Return the [x, y] coordinate for the center point of the cell that contains the specified text.  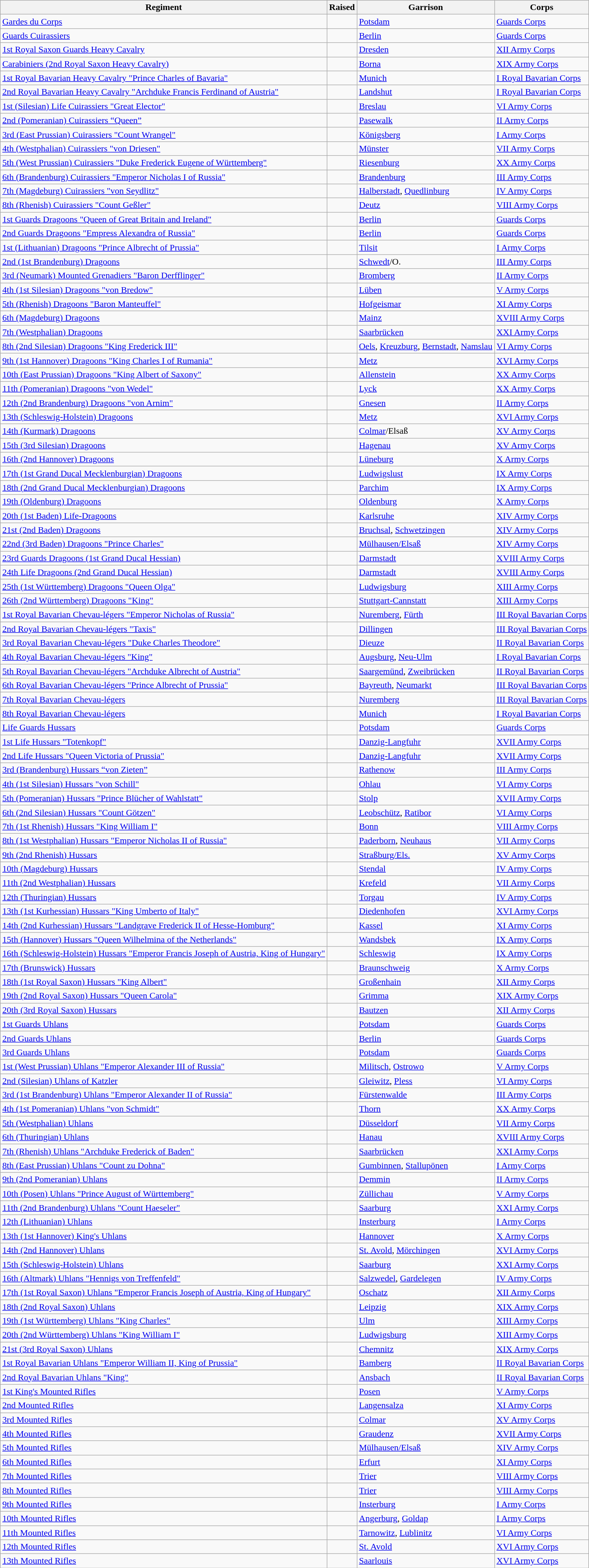
8th Royal Bavarian Chevau-légers [164, 714]
1st Royal Saxon Guards Heavy Cavalry [164, 50]
12th (Lithuanian) Uhlans [164, 1222]
Saargemünd, Zweibrücken [426, 671]
7th Mounted Rifles [164, 1476]
Lyck [426, 388]
4th (1st Silesian) Dragoons "von Bredow" [164, 290]
1st (Lithuanian) Dragoons "Prince Albrecht of Prussia" [164, 247]
Pasewalk [426, 120]
1st Royal Bavarian Uhlans "Emperor William II, King of Prussia" [164, 1363]
4th (1st Silesian) Hussars "von Schill" [164, 784]
Colmar [426, 1420]
21st (2nd Baden) Dragoons [164, 530]
4th Mounted Rifles [164, 1434]
Leobschütz, Ratibor [426, 812]
9th (2nd Pomeranian) Uhlans [164, 1180]
11th (Pomeranian) Dragoons "von Wedel" [164, 388]
5th Mounted Rifles [164, 1448]
10th (Magdeburg) Hussars [164, 869]
Erfurt [426, 1462]
Gleiwitz, Pless [426, 1081]
Mainz [426, 318]
Carabiniers (2nd Royal Saxon Heavy Cavalry) [164, 64]
Ulm [426, 1321]
Halberstadt, Quedlinburg [426, 191]
2nd Life Hussars "Queen Victoria of Prussia" [164, 756]
12th (Thuringian) Hussars [164, 897]
20th (2nd Württemberg) Uhlans "King William I" [164, 1335]
Angerburg, Goldap [426, 1518]
Krefeld [426, 883]
7th (1st Rhenish) Hussars "King William I" [164, 826]
Oldenburg [426, 502]
2nd Guards Dragoons "Empress Alexandra of Russia" [164, 233]
8th Mounted Rifles [164, 1490]
Regiment [164, 7]
Oels, Kreuzburg, Bernstadt, Namslau [426, 346]
Chemnitz [426, 1349]
Düsseldorf [426, 1123]
Hannover [426, 1236]
19th (2nd Royal Saxon) Hussars "Queen Carola" [164, 996]
5th (West Prussian) Cuirassiers "Duke Frederick Eugene of Württemberg" [164, 163]
Borna [426, 64]
2nd (Silesian) Uhlans of Katzler [164, 1081]
Großenhain [426, 982]
11th (2nd Brandenburg) Uhlans "Count Haeseler" [164, 1208]
Dieuze [426, 643]
4th (Westphalian) Cuirassiers "von Driesen" [164, 148]
St. Avold [426, 1547]
15th (Schleswig-Holstein) Uhlans [164, 1264]
6th (Magdeburg) Dragoons [164, 318]
6th Mounted Rifles [164, 1462]
Fürstenwalde [426, 1095]
6th (Thuringian) Uhlans [164, 1137]
Oschatz [426, 1292]
24th Life Dragoons (2nd Grand Ducal Hessian) [164, 572]
17th (1st Royal Saxon) Uhlans "Emperor Francis Joseph of Austria, King of Hungary" [164, 1292]
Bamberg [426, 1363]
17th (1st Grand Ducal Mecklenburgian) Dragoons [164, 473]
Schwedt/O. [426, 262]
Ansbach [426, 1377]
18th (1st Royal Saxon) Hussars "King Albert" [164, 982]
Bonn [426, 826]
Hofgeismar [426, 304]
5th (Pomeranian) Hussars "Prince Blücher of Wahlstatt" [164, 798]
Bayreuth, Neumarkt [426, 685]
1st (Silesian) Life Cuirassiers "Great Elector" [164, 106]
11th Mounted Rifles [164, 1533]
11th (2nd Westphalian) Hussars [164, 883]
Raised [342, 7]
Brandenburg [426, 177]
Guards Cuirassiers [164, 36]
1st Guards Uhlans [164, 1024]
Tarnowitz, Lublinitz [426, 1533]
Salzwedel, Gardelegen [426, 1278]
Braunschweig [426, 968]
23rd Guards Dragoons (1st Grand Ducal Hessian) [164, 558]
Tilsit [426, 247]
Gumbinnen, Stallupönen [426, 1165]
3rd (Brandenburg) Hussars “von Zieten” [164, 770]
20th (1st Baden) Life-Dragoons [164, 516]
8th (Rhenish) Cuirassiers "Count Geßler" [164, 205]
Graudenz [426, 1434]
6th (2nd Silesian) Hussars "Count Götzen" [164, 812]
Kassel [426, 925]
8th (2nd Silesian) Dragoons "King Frederick III" [164, 346]
26th (2nd Württemberg) Dragoons "King" [164, 600]
16th (Schleswig-Holstein) Hussars "Emperor Francis Joseph of Austria, King of Hungary" [164, 954]
10th (East Prussian) Dragoons "King Albert of Saxony" [164, 374]
Dillingen [426, 629]
5th (Rhenish) Dragoons "Baron Manteuffel" [164, 304]
16th (Altmark) Uhlans "Hennigs von Treffenfeld" [164, 1278]
9th (2nd Rhenish) Hussars [164, 854]
Dresden [426, 50]
Augsburg, Neu-Ulm [426, 657]
8th (East Prussian) Uhlans "Count zu Dohna" [164, 1165]
Stendal [426, 869]
16th (2nd Hannover) Dragoons [164, 459]
1st King's Mounted Rifles [164, 1391]
Königsberg [426, 134]
15th (3rd Silesian) Dragoons [164, 445]
Hanau [426, 1137]
Garrison [426, 7]
10th (Posen) Uhlans "Prince August of Württemberg" [164, 1194]
Colmar/Elsaß [426, 431]
13th Mounted Rifles [164, 1561]
Ludwigslust [426, 473]
Stuttgart-Cannstatt [426, 600]
Karlsruhe [426, 516]
Wandsbek [426, 939]
22nd (3rd Baden) Dragoons "Prince Charles" [164, 544]
Lüneburg [426, 459]
1st Guards Dragoons "Queen of Great Britain and Ireland" [164, 219]
18th (2nd Grand Ducal Mecklenburgian) Dragoons [164, 488]
Bautzen [426, 1010]
12th (2nd Brandenburg) Dragoons "von Arnim" [164, 403]
Saarlouis [426, 1561]
St. Avold, Mörchingen [426, 1250]
Life Guards Hussars [164, 728]
Parchim [426, 488]
Rathenow [426, 770]
3rd (1st Brandenburg) Uhlans "Emperor Alexander II of Russia" [164, 1095]
13th (1st Hannover) King's Uhlans [164, 1236]
1st Royal Bavarian Chevau-légers "Emperor Nicholas of Russia" [164, 614]
Ohlau [426, 784]
Züllichau [426, 1194]
Münster [426, 148]
Thorn [426, 1109]
14th (2nd Kurhessian) Hussars "Landgrave Frederick II of Hesse-Homburg" [164, 925]
Bromberg [426, 276]
2nd Royal Bavarian Chevau-légers "Taxis" [164, 629]
Demmin [426, 1180]
6th Royal Bavarian Chevau-légers "Prince Albrecht of Prussia" [164, 685]
17th (Brunswick) Hussars [164, 968]
6th (Brandenburg) Cuirassiers "Emperor Nicholas I of Russia" [164, 177]
13th (Schleswig-Holstein) Dragoons [164, 417]
Landshut [426, 92]
4th Royal Bavarian Chevau-légers "King" [164, 657]
2nd Mounted Rifles [164, 1405]
Bruchsal, Schwetzingen [426, 530]
9th Mounted Rifles [164, 1504]
14th (2nd Hannover) Uhlans [164, 1250]
Nuremberg [426, 699]
Langensalza [426, 1405]
2nd (1st Brandenburg) Dragoons [164, 262]
Hagenau [426, 445]
12th Mounted Rifles [164, 1547]
18th (2nd Royal Saxon) Uhlans [164, 1306]
Stolp [426, 798]
5th Royal Bavarian Chevau-légers "Archduke Albrecht of Austria" [164, 671]
19th (Oldenburg) Dragoons [164, 502]
Corps [541, 7]
Torgau [426, 897]
Grimma [426, 996]
Riesenburg [426, 163]
3rd Royal Bavarian Chevau-légers "Duke Charles Theodore" [164, 643]
10th Mounted Rifles [164, 1518]
7th (Westphalian) Dragoons [164, 332]
1st Royal Bavarian Heavy Cavalry "Prince Charles of Bavaria" [164, 78]
7th (Rhenish) Uhlans "Archduke Frederick of Baden" [164, 1151]
14th (Kurmark) Dragoons [164, 431]
Militsch, Ostrowo [426, 1066]
25th (1st Württemberg) Dragoons "Queen Olga" [164, 586]
Leipzig [426, 1306]
Gnesen [426, 403]
Breslau [426, 106]
3rd (East Prussian) Cuirassiers "Count Wrangel" [164, 134]
Lüben [426, 290]
2nd Guards Uhlans [164, 1038]
Schleswig [426, 954]
19th (1st Württemberg) Uhlans "King Charles" [164, 1321]
13th (1st Kurhessian) Hussars "King Umberto of Italy" [164, 911]
3rd (Neumark) Mounted Grenadiers "Baron Derfflinger" [164, 276]
Paderborn, Neuhaus [426, 840]
9th (1st Hannover) Dragoons "King Charles I of Rumania" [164, 360]
Deutz [426, 205]
Diedenhofen [426, 911]
2nd Royal Bavarian Heavy Cavalry "Archduke Francis Ferdinand of Austria" [164, 92]
3rd Guards Uhlans [164, 1052]
Gardes du Corps [164, 22]
Nuremberg, Fürth [426, 614]
7th (Magdeburg) Cuirassiers "von Seydlitz" [164, 191]
Straßburg/Els. [426, 854]
1st Life Hussars "Totenkopf" [164, 742]
1st (West Prussian) Uhlans "Emperor Alexander III of Russia" [164, 1066]
20th (3rd Royal Saxon) Hussars [164, 1010]
4th (1st Pomeranian) Uhlans "von Schmidt" [164, 1109]
8th (1st Westphalian) Hussars "Emperor Nicholas II of Russia" [164, 840]
15th (Hannover) Hussars "Queen Wilhelmina of the Netherlands" [164, 939]
Allenstein [426, 374]
3rd Mounted Rifles [164, 1420]
2nd Royal Bavarian Uhlans "King" [164, 1377]
Posen [426, 1391]
7th Royal Bavarian Chevau-légers [164, 699]
2nd (Pomeranian) Cuirassiers “Queen” [164, 120]
5th (Westphalian) Uhlans [164, 1123]
21st (3rd Royal Saxon) Uhlans [164, 1349]
